From the cell containing the given text, extract its center point as (X, Y) coordinate. 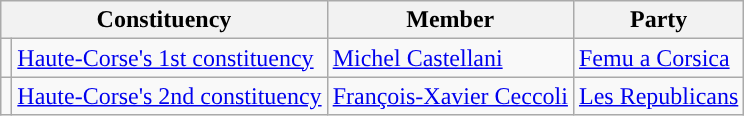
Haute-Corse's 2nd constituency (170, 96)
Michel Castellani (450, 58)
François-Xavier Ceccoli (450, 96)
Party (658, 20)
Member (450, 20)
Haute-Corse's 1st constituency (170, 58)
Les Republicans (658, 96)
Femu a Corsica (658, 58)
Constituency (164, 20)
